Identify which cell holds the provided text, then report its [X, Y] central coordinate. 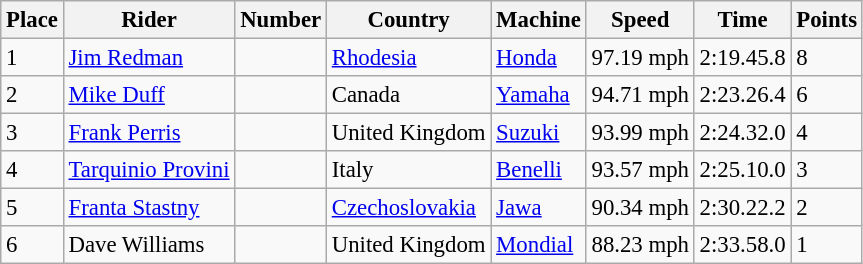
Jim Redman [149, 58]
94.71 mph [640, 95]
Dave Williams [149, 245]
Jawa [538, 208]
Country [408, 20]
Number [281, 20]
93.57 mph [640, 170]
8 [826, 58]
Mike Duff [149, 95]
88.23 mph [640, 245]
2:23.26.4 [742, 95]
2:19.45.8 [742, 58]
Frank Perris [149, 133]
Canada [408, 95]
93.99 mph [640, 133]
Yamaha [538, 95]
2:24.32.0 [742, 133]
Machine [538, 20]
5 [32, 208]
Czechoslovakia [408, 208]
Points [826, 20]
Time [742, 20]
Italy [408, 170]
2:25.10.0 [742, 170]
Benelli [538, 170]
2:33.58.0 [742, 245]
Rhodesia [408, 58]
2:30.22.2 [742, 208]
Speed [640, 20]
97.19 mph [640, 58]
Place [32, 20]
Rider [149, 20]
Mondial [538, 245]
Franta Stastny [149, 208]
Honda [538, 58]
Tarquinio Provini [149, 170]
90.34 mph [640, 208]
Suzuki [538, 133]
